Capture the cell that displays the provided text and extract its [X, Y] central coordinate. 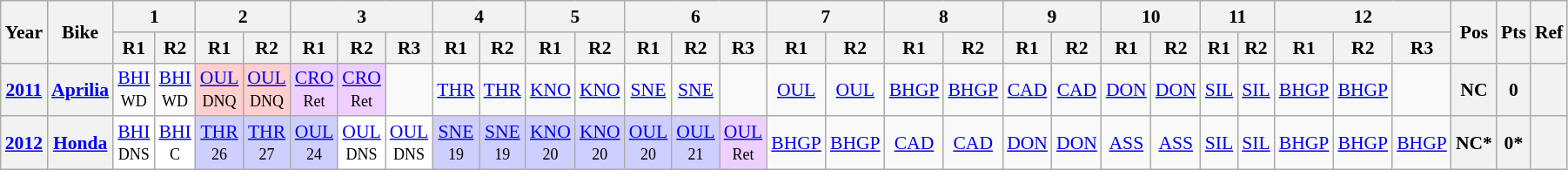
Ref [1549, 31]
2011 [24, 89]
8 [943, 17]
6 [696, 17]
Aprilia [80, 89]
Honda [80, 143]
9 [1052, 17]
12 [1363, 17]
NC* [1474, 143]
0 [1514, 89]
BHIDNS [134, 143]
10 [1151, 17]
0* [1514, 143]
11 [1237, 17]
OUL20 [648, 143]
7 [825, 17]
2012 [24, 143]
4 [479, 17]
OUL21 [695, 143]
1 [155, 17]
BHIC [174, 143]
OULRet [743, 143]
OUL24 [315, 143]
Year [24, 31]
Pts [1514, 31]
NC [1474, 89]
THR26 [219, 143]
2 [244, 17]
THR27 [266, 143]
3 [362, 17]
Bike [80, 31]
5 [575, 17]
Pos [1474, 31]
